Output the [x, y] coordinate of the center of the cell containing the given text.  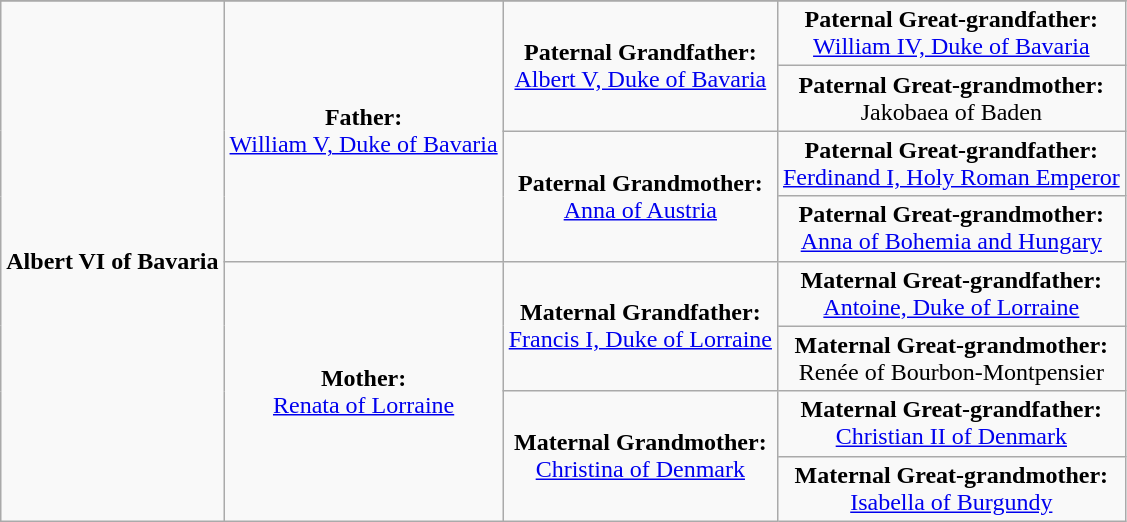
Maternal Grandfather:Francis I, Duke of Lorraine [640, 326]
Paternal Great-grandfather:William IV, Duke of Bavaria [951, 34]
Maternal Grandmother:Christina of Denmark [640, 456]
Paternal Great-grandmother:Anna of Bohemia and Hungary [951, 228]
Maternal Great-grandfather:Christian II of Denmark [951, 424]
Paternal Great-grandmother:Jakobaea of Baden [951, 98]
Paternal Grandmother:Anna of Austria [640, 196]
Maternal Great-grandmother:Isabella of Burgundy [951, 488]
Maternal Great-grandmother:Renée of Bourbon-Montpensier [951, 358]
Mother:Renata of Lorraine [364, 391]
Albert VI of Bavaria [112, 261]
Paternal Grandfather:Albert V, Duke of Bavaria [640, 66]
Father:William V, Duke of Bavaria [364, 131]
Paternal Great-grandfather:Ferdinand I, Holy Roman Emperor [951, 164]
Maternal Great-grandfather:Antoine, Duke of Lorraine [951, 294]
